Determine the (x, y) coordinate at the center of the cell enclosing the given text.  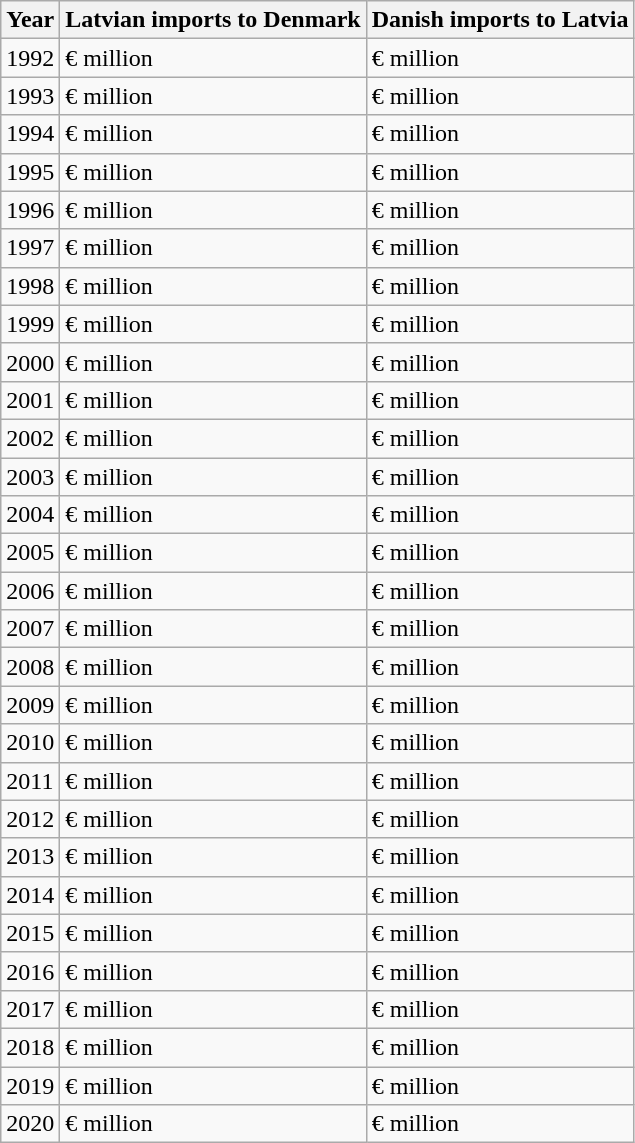
2007 (30, 629)
Latvian imports to Denmark (213, 20)
2000 (30, 362)
2005 (30, 553)
1997 (30, 248)
2011 (30, 781)
1998 (30, 286)
2004 (30, 515)
2003 (30, 477)
2009 (30, 705)
2017 (30, 1009)
2014 (30, 895)
2016 (30, 971)
2010 (30, 743)
2012 (30, 819)
2019 (30, 1085)
1999 (30, 324)
Year (30, 20)
2020 (30, 1124)
1995 (30, 172)
2013 (30, 857)
2006 (30, 591)
2002 (30, 438)
1993 (30, 96)
Danish imports to Latvia (500, 20)
2018 (30, 1047)
1992 (30, 58)
2001 (30, 400)
2015 (30, 933)
1994 (30, 134)
2008 (30, 667)
1996 (30, 210)
